Provide the [x, y] coordinate of the cell's center where the given text is located.  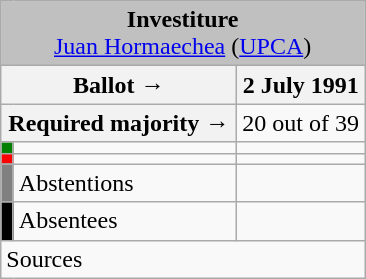
Sources [183, 259]
20 out of 39 [301, 123]
InvestitureJuan Hormaechea (UPCA) [183, 34]
Absentees [125, 221]
Required majority → [119, 123]
2 July 1991 [301, 85]
Abstentions [125, 183]
Ballot → [119, 85]
